Scan for the cell matching the given text and deliver its (X, Y) coordinate at center. 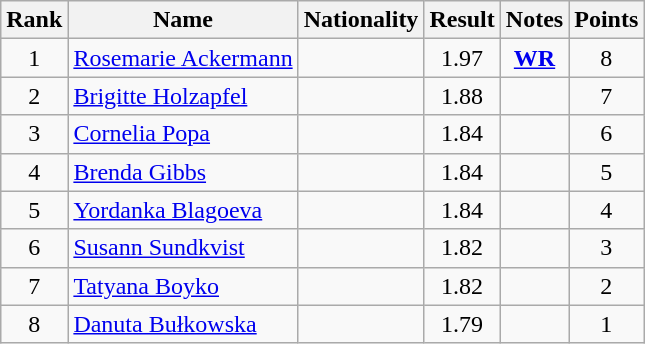
1.79 (462, 324)
1.88 (462, 96)
Rank (34, 20)
Danuta Bułkowska (183, 324)
Nationality (361, 20)
Cornelia Popa (183, 134)
Yordanka Blagoeva (183, 210)
Rosemarie Ackermann (183, 58)
Notes (534, 20)
Tatyana Boyko (183, 286)
1.97 (462, 58)
Result (462, 20)
Susann Sundkvist (183, 248)
Name (183, 20)
WR (534, 58)
Brigitte Holzapfel (183, 96)
Brenda Gibbs (183, 172)
Points (606, 20)
